Return (X, Y) of the center of cell containing provided text 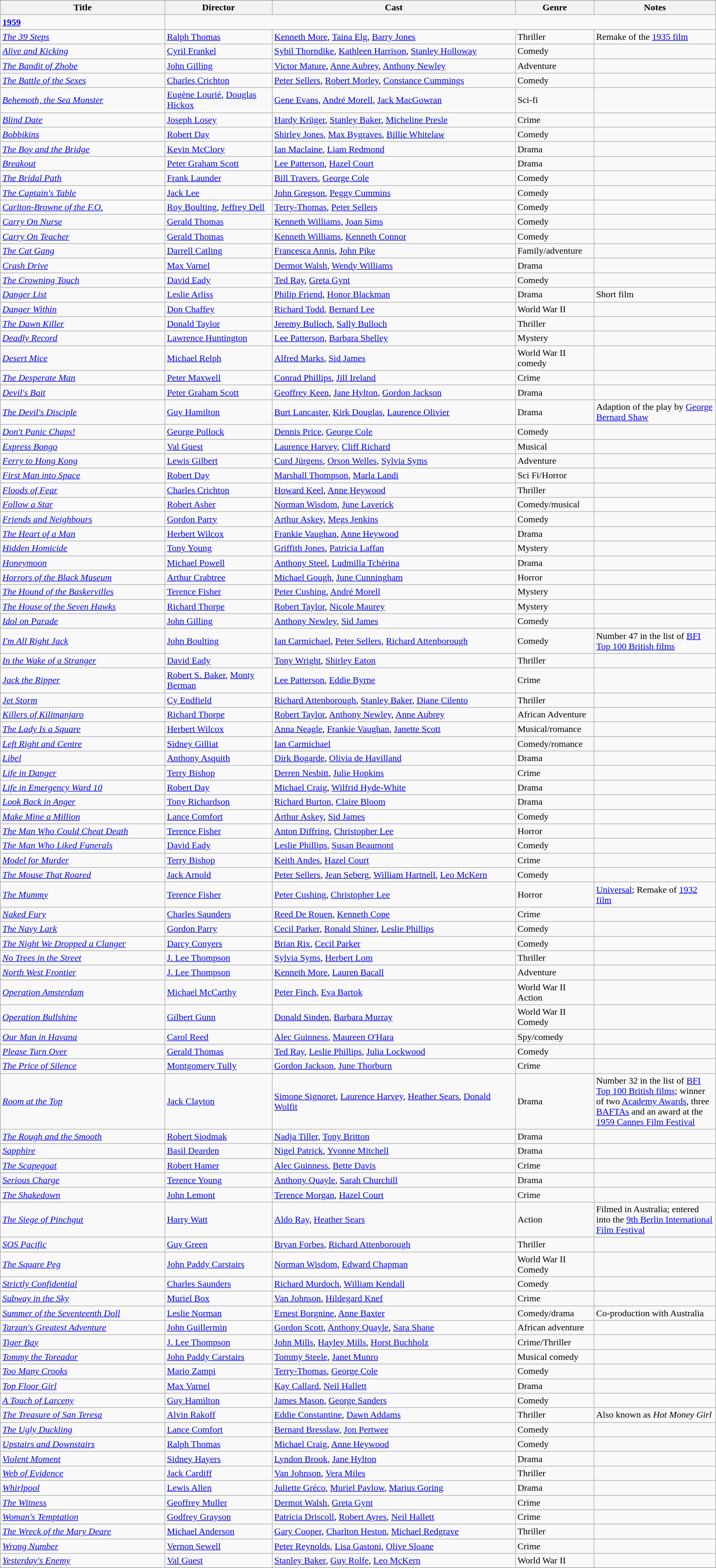
Peter Sellers, Robert Morley, Constance Cummings (394, 80)
Room at the Top (83, 1101)
Victor Mature, Anne Aubrey, Anthony Newley (394, 66)
Top Floor Girl (83, 1386)
African Adventure (555, 715)
Devil's Bait (83, 392)
Lee Patterson, Eddie Byrne (394, 680)
Short film (655, 295)
Carlton-Browne of the F.O. (83, 207)
Life in Emergency Ward 10 (83, 787)
Tiger Bay (83, 1342)
Honeymoon (83, 563)
Alive and Kicking (83, 51)
Too Many Crooks (83, 1371)
Basil Dearden (219, 1151)
Godfrey Grayson (219, 1517)
The Night We Dropped a Clanger (83, 943)
Number 47 in the list of BFI Top 100 British films (655, 641)
Cy Endfield (219, 700)
Patricia Driscoll, Robert Ayres, Neil Hallett (394, 1517)
Friends and Neighbours (83, 519)
Carry On Teacher (83, 236)
Upstairs and Downstairs (83, 1444)
Dermot Walsh, Wendy Williams (394, 266)
Tony Young (219, 548)
The Captain's Table (83, 192)
Gordon Jackson, June Thorburn (394, 1066)
Also known as Hot Money Girl (655, 1415)
Jack Clayton (219, 1101)
Anna Neagle, Frankie Vaughan, Janette Scott (394, 729)
Left Right and Centre (83, 744)
Joseph Losey (219, 120)
Alec Guinness, Maureen O'Hara (394, 1037)
Gordon Scott, Anthony Quayle, Sara Shane (394, 1328)
Ted Ray, Leslie Phillips, Julia Lockwood (394, 1051)
Shirley Jones, Max Bygraves, Billie Whitelaw (394, 134)
Dermot Walsh, Greta Gynt (394, 1503)
The Lady Is a Square (83, 729)
Burt Lancaster, Kirk Douglas, Laurence Olivier (394, 412)
Cyril Frankel (219, 51)
Operation Amsterdam (83, 993)
Terence Morgan, Hazel Court (394, 1195)
Roy Boulting, Jeffrey Dell (219, 207)
Eugène Lourié, Douglas Hickox (219, 100)
Anton Diffring, Christopher Lee (394, 831)
The Desperate Man (83, 378)
Adaption of the play by George Bernard Shaw (655, 412)
Peter Reynolds, Lisa Gastoni, Olive Sloane (394, 1546)
Harry Watt (219, 1219)
Anthony Newley, Sid James (394, 621)
Howard Keel, Anne Heywood (394, 490)
Horrors of the Black Museum (83, 577)
Bernard Bresslaw, Jon Pertwee (394, 1429)
Van Johnson, Hildegard Knef (394, 1299)
The Battle of the Sexes (83, 80)
The Shakedown (83, 1195)
Richard Burton, Claire Bloom (394, 802)
Kenneth Williams, Kenneth Connor (394, 236)
The Mummy (83, 895)
The Bridal Path (83, 178)
Geoffrey Muller (219, 1503)
The Wreck of the Mary Deare (83, 1532)
Floods of Fear (83, 490)
Breakout (83, 163)
Griffith Jones, Patricia Laffan (394, 548)
Leslie Phillips, Susan Beaumont (394, 846)
Ian Carmichael (394, 744)
Serious Charge (83, 1180)
I'm All Right Jack (83, 641)
Jack Arnold (219, 875)
Lee Patterson, Barbara Shelley (394, 338)
Danger List (83, 295)
Spy/comedy (555, 1037)
Stanley Baker, Guy Rolfe, Leo McKern (394, 1561)
Muriel Box (219, 1299)
Lyndon Brook, Jane Hylton (394, 1459)
Frank Launder (219, 178)
Cecil Parker, Ronald Shiner, Leslie Phillips (394, 929)
Musical/romance (555, 729)
Michael Anderson (219, 1532)
Robert S. Baker, Monty Berman (219, 680)
Gene Evans, André Morell, Jack MacGowran (394, 100)
Peter Cushing, Christopher Lee (394, 895)
Geoffrey Keen, Jane Hylton, Gordon Jackson (394, 392)
Michael McCarthy (219, 993)
Carol Reed (219, 1037)
Kevin McClory (219, 149)
Juliette Gréco, Muriel Pavlow, Marius Goring (394, 1488)
The Hound of the Baskervilles (83, 592)
Reed De Rouen, Kenneth Cope (394, 914)
Make Mine a Million (83, 817)
Nigel Patrick, Yvonne Mitchell (394, 1151)
Michael Relph (219, 358)
No Trees in the Street (83, 958)
Donald Taylor (219, 324)
The Price of Silence (83, 1066)
Director (219, 8)
Subway in the Sky (83, 1299)
Arthur Askey, Megs Jenkins (394, 519)
The Witness (83, 1503)
Musical comedy (555, 1357)
Darrell Catling (219, 251)
Crash Drive (83, 266)
Donald Sinden, Barbara Murray (394, 1017)
Ian Carmichael, Peter Sellers, Richard Attenborough (394, 641)
Eddie Constantine, Dawn Addams (394, 1415)
Musical (555, 447)
Philip Friend, Honor Blackman (394, 295)
Norman Wisdom, June Laverick (394, 505)
Ted Ray, Greta Gynt (394, 280)
Cast (394, 8)
Tarzan's Greatest Adventure (83, 1328)
Alec Guinness, Bette Davis (394, 1165)
Richard Todd, Bernard Lee (394, 309)
North West Frontier (83, 973)
Idol on Parade (83, 621)
The Rough and the Smooth (83, 1136)
Robert Taylor, Nicole Maurey (394, 606)
Peter Maxwell (219, 378)
Ferry to Hong Kong (83, 461)
Yesterday's Enemy (83, 1561)
Killers of Kilimanjaro (83, 715)
Richard Murdoch, William Kendall (394, 1284)
Bill Travers, George Cole (394, 178)
John Boulting (219, 641)
Frankie Vaughan, Anne Heywood (394, 534)
Lewis Gilbert (219, 461)
Jack the Ripper (83, 680)
Robert Asher (219, 505)
Ian Maclaine, Liam Redmond (394, 149)
Robert Taylor, Anthony Newley, Anne Aubrey (394, 715)
Derren Nesbitt, Julie Hopkins (394, 773)
Desert Mice (83, 358)
Lee Patterson, Hazel Court (394, 163)
Jack Cardiff (219, 1473)
Kay Callard, Neil Hallett (394, 1386)
Terence Young (219, 1180)
John Mills, Hayley Mills, Horst Buchholz (394, 1342)
Anthony Steel, Ludmilla Tchérina (394, 563)
Behemoth, the Sea Monster (83, 100)
Number 32 in the list of BFI Top 100 British films; winner of two Academy Awards, three BAFTAs and an award at the 1959 Cannes Film Festival (655, 1101)
Strictly Confidential (83, 1284)
Sidney Hayers (219, 1459)
Express Bongo (83, 447)
Life in Danger (83, 773)
First Man into Space (83, 476)
The Devil's Disciple (83, 412)
Kenneth Williams, Joan Sims (394, 222)
Peter Finch, Eva Bartok (394, 993)
Simone Signoret, Laurence Harvey, Heather Sears, Donald Wolfit (394, 1101)
The Scapegoat (83, 1165)
Bryan Forbes, Richard Attenborough (394, 1244)
Summer of the Seventeenth Doll (83, 1313)
Dirk Bogarde, Olivia de Havilland (394, 758)
The Heart of a Man (83, 534)
Kenneth More, Lauren Bacall (394, 973)
Libel (83, 758)
Title (83, 8)
Web of Evidence (83, 1473)
Deadly Record (83, 338)
Terry-Thomas, Peter Sellers (394, 207)
Comedy/musical (555, 505)
Don Chaffey (219, 309)
Our Man in Havana (83, 1037)
Lewis Allen (219, 1488)
Jeremy Bulloch, Sally Bulloch (394, 324)
Robert Siodmak (219, 1136)
Norman Wisdom, Edward Chapman (394, 1264)
Sylvia Syms, Herbert Lom (394, 958)
Genre (555, 8)
Jet Storm (83, 700)
Arthur Crabtree (219, 577)
Laurence Harvey, Cliff Richard (394, 447)
Guy Green (219, 1244)
Gary Cooper, Charlton Heston, Michael Redgrave (394, 1532)
Alfred Marks, Sid James (394, 358)
A Touch of Larceny (83, 1400)
Comedy/drama (555, 1313)
Dennis Price, George Cole (394, 432)
Sci Fi/Horror (555, 476)
The Crowning Touch (83, 280)
Gilbert Gunn (219, 1017)
Danger Within (83, 309)
The Treasure of San Teresa (83, 1415)
Notes (655, 8)
Operation Bullshine (83, 1017)
The Boy and the Bridge (83, 149)
Universal; Remake of 1932 film (655, 895)
The Dawn Killer (83, 324)
Whirlpool (83, 1488)
Remake of the 1935 film (655, 37)
The Man Who Liked Funerals (83, 846)
John Guillermin (219, 1328)
Crime/Thriller (555, 1342)
Arthur Askey, Sid James (394, 817)
Ernest Borgnine, Anne Baxter (394, 1313)
Woman's Temptation (83, 1517)
Terry-Thomas, George Cole (394, 1371)
Conrad Phillips, Jill Ireland (394, 378)
Michael Powell (219, 563)
Bobbikins (83, 134)
World War II Action (555, 993)
The Mouse That Roared (83, 875)
Don't Panic Chaps! (83, 432)
Comedy/romance (555, 744)
Tony Richardson (219, 802)
Montgomery Tully (219, 1066)
World War II comedy (555, 358)
Look Back in Anger (83, 802)
In the Wake of a Stranger (83, 660)
Leslie Norman (219, 1313)
Blind Date (83, 120)
African adventure (555, 1328)
Francesca Annis, John Pike (394, 251)
Vernon Sewell (219, 1546)
George Pollock (219, 432)
The Navy Lark (83, 929)
Family/adventure (555, 251)
Peter Sellers, Jean Seberg, William Hartnell, Leo McKern (394, 875)
Naked Fury (83, 914)
The Siege of Pinchgut (83, 1219)
Nadja Tiller, Tony Britton (394, 1136)
Sci-fi (555, 100)
Model for Murder (83, 860)
Lawrence Huntington (219, 338)
The Bandit of Zhobe (83, 66)
Tommy Steele, Janet Munro (394, 1357)
Tony Wright, Shirley Eaton (394, 660)
Anthony Quayle, Sarah Churchill (394, 1180)
Violent Moment (83, 1459)
Please Turn Over (83, 1051)
Jack Lee (219, 192)
The 39 Steps (83, 37)
Curd Jürgens, Orson Welles, Sylvia Syms (394, 461)
Leslie Arliss (219, 295)
Keith Andes, Hazel Court (394, 860)
Co-production with Australia (655, 1313)
Van Johnson, Vera Miles (394, 1473)
Darcy Conyers (219, 943)
Wrong Number (83, 1546)
Action (555, 1219)
Anthony Asquith (219, 758)
Hidden Homicide (83, 548)
1959 (83, 22)
Sybil Thorndike, Kathleen Harrison, Stanley Holloway (394, 51)
Aldo Ray, Heather Sears (394, 1219)
SOS Pacific (83, 1244)
The Ugly Duckling (83, 1429)
The Square Peg (83, 1264)
Kenneth More, Taina Elg, Barry Jones (394, 37)
James Mason, George Sanders (394, 1400)
Michael Craig, Wilfrid Hyde-White (394, 787)
Alvin Rakoff (219, 1415)
Tommy the Toreador (83, 1357)
Robert Hamer (219, 1165)
Filmed in Australia; entered into the 9th Berlin International Film Festival (655, 1219)
Peter Cushing, André Morell (394, 592)
Michael Craig, Anne Heywood (394, 1444)
Follow a Star (83, 505)
Mario Zampi (219, 1371)
Brian Rix, Cecil Parker (394, 943)
John Lemont (219, 1195)
Richard Attenborough, Stanley Baker, Diane Cilento (394, 700)
John Gregson, Peggy Cummins (394, 192)
Carry On Nurse (83, 222)
Sidney Gilliat (219, 744)
Marshall Thompson, Marla Landi (394, 476)
Sapphire (83, 1151)
The Cat Gang (83, 251)
Hardy Krüger, Stanley Baker, Micheline Presle (394, 120)
The Man Who Could Cheat Death (83, 831)
The House of the Seven Hawks (83, 606)
Michael Gough, June Cunningham (394, 577)
